Provide the (X, Y) coordinate of the cell's center where the given text is located.  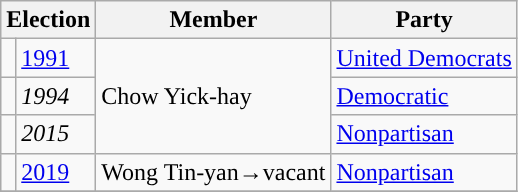
Democratic (424, 96)
Chow Yick-hay (214, 96)
United Democrats (424, 58)
2015 (56, 134)
Wong Tin-yan→vacant (214, 172)
Party (424, 20)
Member (214, 20)
1991 (56, 58)
1994 (56, 96)
2019 (56, 172)
Election (48, 20)
